From the cell containing the given text, extract its center point as [x, y] coordinate. 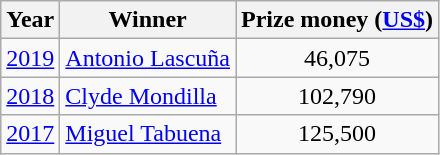
125,500 [338, 134]
Prize money (US$) [338, 20]
Miguel Tabuena [148, 134]
46,075 [338, 58]
2019 [30, 58]
102,790 [338, 96]
Year [30, 20]
2018 [30, 96]
2017 [30, 134]
Winner [148, 20]
Antonio Lascuña [148, 58]
Clyde Mondilla [148, 96]
